Capture the cell that displays the provided text and extract its [X, Y] central coordinate. 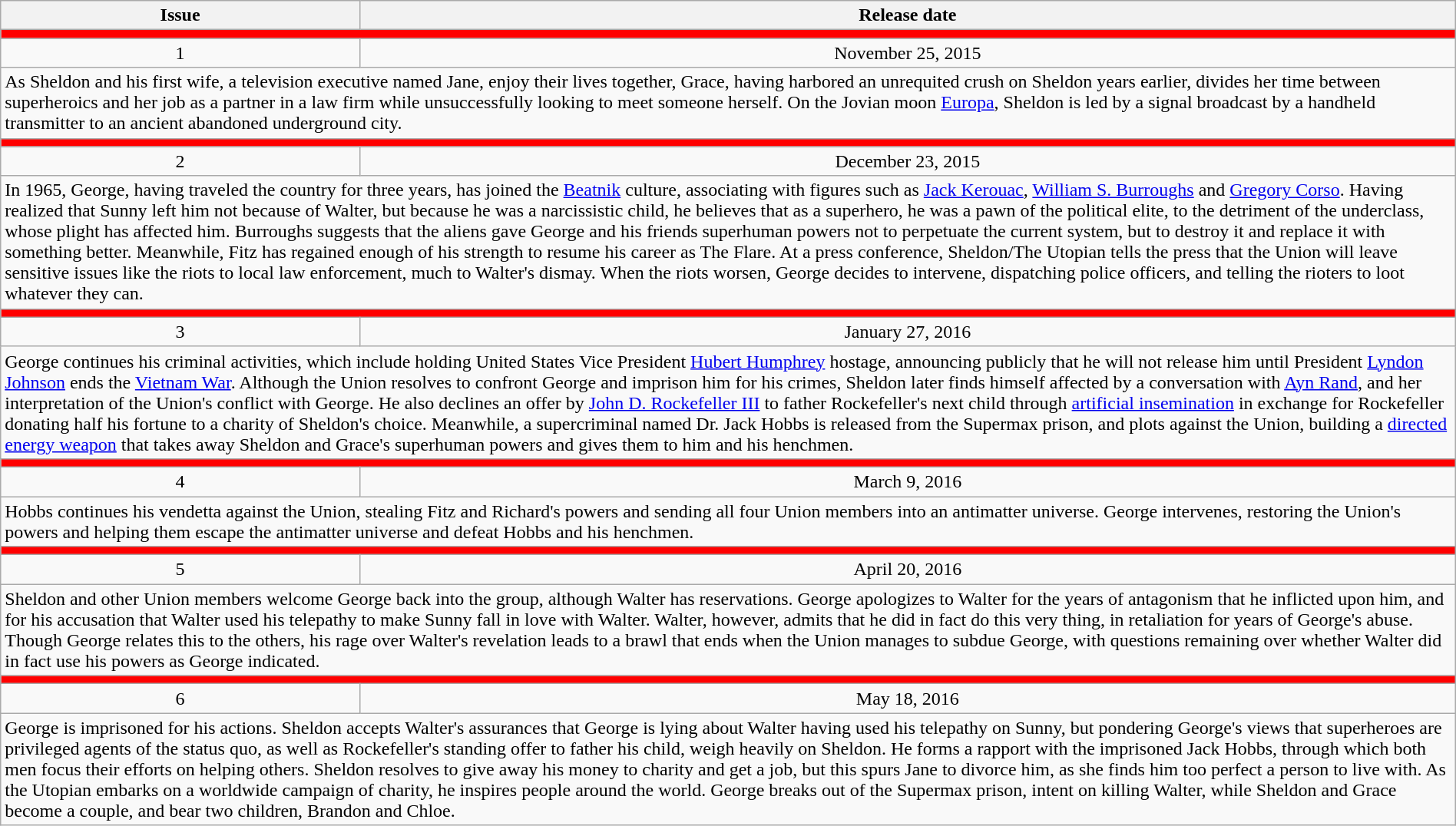
January 27, 2016 [908, 332]
5 [180, 570]
May 18, 2016 [908, 699]
3 [180, 332]
4 [180, 481]
6 [180, 699]
March 9, 2016 [908, 481]
December 23, 2015 [908, 161]
November 25, 2015 [908, 53]
2 [180, 161]
Release date [908, 15]
1 [180, 53]
Issue [180, 15]
April 20, 2016 [908, 570]
